Detect which cell encompasses the target text, then output its (x, y) center coordinate. 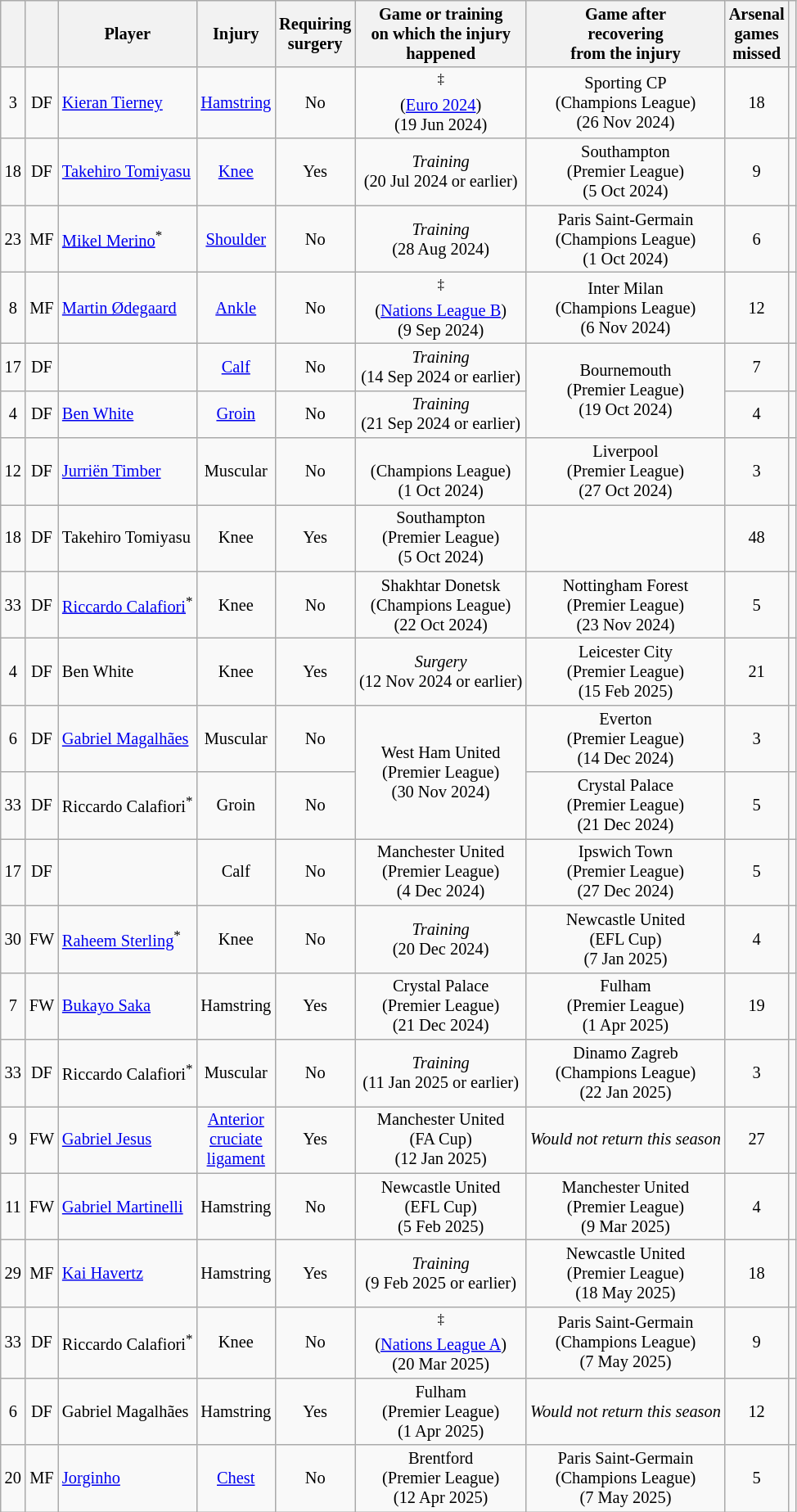
‡(Nations League B)(9 Sep 2024) (440, 308)
Player (128, 34)
27 (757, 1140)
Martin Ødegaard (128, 308)
Newcastle United(Premier League)(18 May 2025) (625, 1273)
Ipswich Town(Premier League)(27 Dec 2024) (625, 872)
Kai Havertz (128, 1273)
Manchester United(Premier League)(4 Dec 2024) (440, 872)
(Champions League)(1 Oct 2024) (440, 472)
Game or trainingon which the injuryhappened (440, 34)
Leicester City(Premier League)(15 Feb 2025) (625, 672)
Shakhtar Donetsk(Champions League)(22 Oct 2024) (440, 605)
19 (757, 1006)
Kieran Tierney (128, 103)
Gabriel Jesus (128, 1140)
Jurriën Timber (128, 472)
Inter Milan(Champions League)(6 Nov 2024) (625, 308)
Nottingham Forest(Premier League)(23 Nov 2024) (625, 605)
Surgery(12 Nov 2024 or earlier) (440, 672)
‡(Nations League A)(20 Mar 2025) (440, 1343)
Ankle (236, 308)
‡(Euro 2024)(19 Jun 2024) (440, 103)
Gabriel Martinelli (128, 1207)
Injury (236, 34)
Liverpool(Premier League)(27 Oct 2024) (625, 472)
Paris Saint-Germain(Champions League)(1 Oct 2024) (625, 239)
West Ham United(Premier League)(30 Nov 2024) (440, 771)
Raheem Sterling* (128, 939)
Brentford(Premier League)(12 Apr 2025) (440, 1478)
Bournemouth(Premier League)(19 Oct 2024) (625, 390)
30 (13, 939)
21 (757, 672)
Training(11 Jan 2025 or earlier) (440, 1072)
Manchester United(FA Cup)(12 Jan 2025) (440, 1140)
11 (13, 1207)
Dinamo Zagreb(Champions League)(22 Jan 2025) (625, 1072)
Training(20 Dec 2024) (440, 939)
8 (13, 308)
29 (13, 1273)
Training(28 Aug 2024) (440, 239)
Jorginho (128, 1478)
23 (13, 239)
Bukayo Saka (128, 1006)
Newcastle United(EFL Cup)(7 Jan 2025) (625, 939)
Anteriorcruciateligament (236, 1140)
Game afterrecoveringfrom the injury (625, 34)
Training(9 Feb 2025 or earlier) (440, 1273)
Chest (236, 1478)
Everton(Premier League)(14 Dec 2024) (625, 738)
Training(14 Sep 2024 or earlier) (440, 367)
Arsenalgamesmissed (757, 34)
Training(21 Sep 2024 or earlier) (440, 414)
Sporting CP(Champions League)(26 Nov 2024) (625, 103)
Mikel Merino* (128, 239)
Training(20 Jul 2024 or earlier) (440, 172)
20 (13, 1478)
Manchester United(Premier League)(9 Mar 2025) (625, 1207)
Shoulder (236, 239)
Newcastle United(EFL Cup)(5 Feb 2025) (440, 1207)
Requiringsurgery (315, 34)
48 (757, 538)
